Detect which cell encompasses the target text, then output its [x, y] center coordinate. 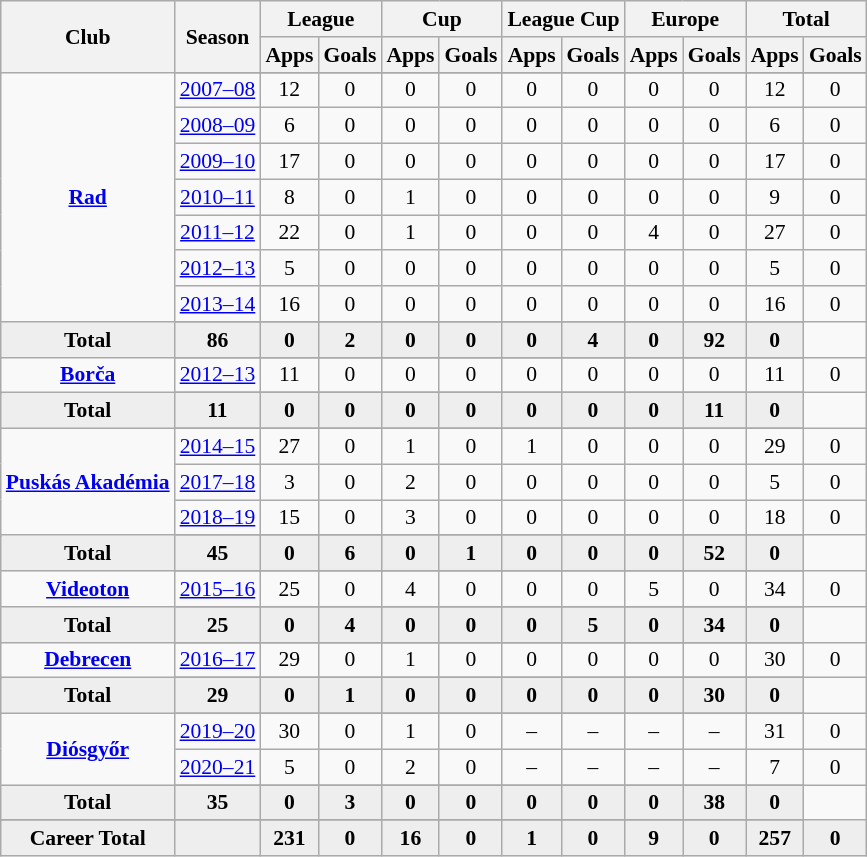
92 [714, 340]
45 [218, 554]
8 [289, 197]
Borča [88, 375]
Career Total [88, 839]
2015–16 [218, 589]
Debrecen [88, 660]
2018–19 [218, 518]
2009–10 [218, 162]
35 [218, 803]
52 [714, 554]
Europe [686, 19]
League [320, 19]
2019–20 [218, 732]
Videoton [88, 589]
2013–14 [218, 304]
231 [289, 839]
2007–08 [218, 90]
2010–11 [218, 197]
2016–17 [218, 660]
2014–15 [218, 447]
2017–18 [218, 482]
Season [218, 36]
Club [88, 36]
38 [714, 803]
22 [289, 233]
Diósgyőr [88, 750]
86 [218, 340]
Cup [442, 19]
2008–09 [218, 126]
7 [775, 767]
League Cup [563, 19]
31 [775, 732]
15 [289, 518]
18 [775, 518]
Rad [88, 196]
2011–12 [218, 233]
2020–21 [218, 767]
Puskás Akadémia [88, 482]
257 [775, 839]
